Pinpoint the cell where the given text exists, returning its [x, y] midpoint coordinate. 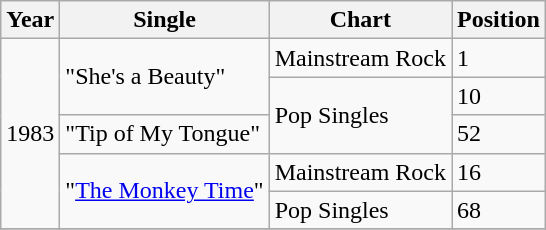
16 [499, 172]
52 [499, 134]
Single [164, 20]
68 [499, 210]
Position [499, 20]
"The Monkey Time" [164, 191]
"Tip of My Tongue" [164, 134]
Chart [360, 20]
1 [499, 58]
"She's a Beauty" [164, 77]
Year [30, 20]
1983 [30, 134]
10 [499, 96]
